Capture the cell that displays the provided text and extract its (X, Y) central coordinate. 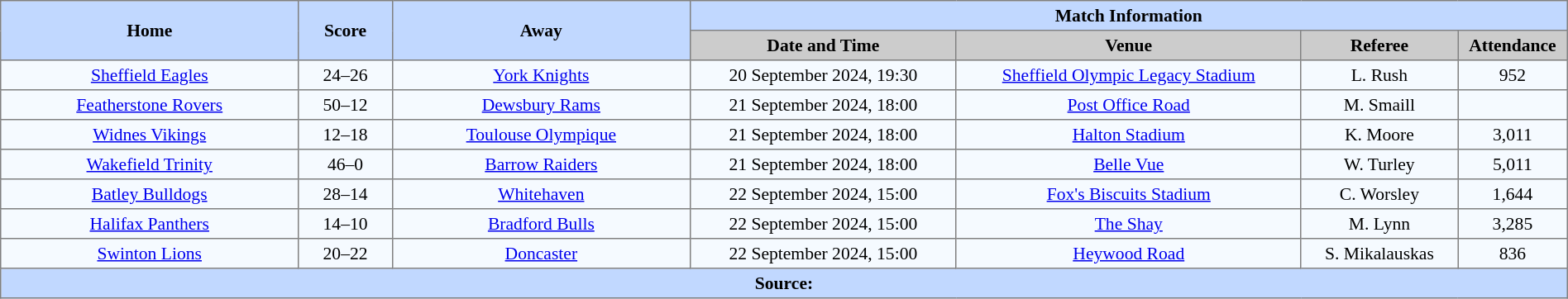
Post Office Road (1128, 105)
Wakefield Trinity (150, 164)
Batley Bulldogs (150, 194)
Bradford Bulls (541, 224)
C. Worsley (1379, 194)
Doncaster (541, 254)
Away (541, 31)
1,644 (1513, 194)
20 September 2024, 19:30 (823, 75)
5,011 (1513, 164)
46–0 (346, 164)
Belle Vue (1128, 164)
Home (150, 31)
Widnes Vikings (150, 135)
Source: (784, 283)
836 (1513, 254)
The Shay (1128, 224)
952 (1513, 75)
L. Rush (1379, 75)
Fox's Biscuits Stadium (1128, 194)
Sheffield Eagles (150, 75)
20–22 (346, 254)
K. Moore (1379, 135)
14–10 (346, 224)
Featherstone Rovers (150, 105)
Date and Time (823, 45)
Sheffield Olympic Legacy Stadium (1128, 75)
3,011 (1513, 135)
Heywood Road (1128, 254)
Venue (1128, 45)
Match Information (1128, 16)
28–14 (346, 194)
York Knights (541, 75)
W. Turley (1379, 164)
Barrow Raiders (541, 164)
Halton Stadium (1128, 135)
S. Mikalauskas (1379, 254)
Halifax Panthers (150, 224)
Toulouse Olympique (541, 135)
3,285 (1513, 224)
Dewsbury Rams (541, 105)
M. Smaill (1379, 105)
Whitehaven (541, 194)
50–12 (346, 105)
M. Lynn (1379, 224)
Swinton Lions (150, 254)
Score (346, 31)
24–26 (346, 75)
Referee (1379, 45)
12–18 (346, 135)
Attendance (1513, 45)
